Provide the (X, Y) coordinate of the cell's center where the given text is located.  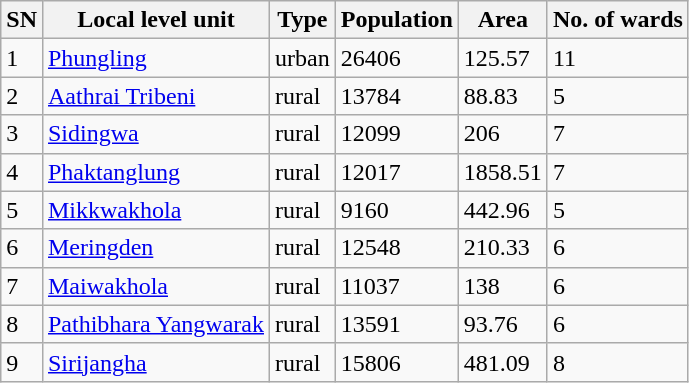
Sirijangha (156, 362)
Phungling (156, 58)
210.33 (502, 248)
12099 (396, 134)
Aathrai Tribeni (156, 96)
12017 (396, 172)
1 (22, 58)
206 (502, 134)
13784 (396, 96)
9 (22, 362)
2 (22, 96)
4 (22, 172)
Area (502, 20)
26406 (396, 58)
12548 (396, 248)
Sidingwa (156, 134)
481.09 (502, 362)
SN (22, 20)
15806 (396, 362)
125.57 (502, 58)
11037 (396, 286)
Local level unit (156, 20)
Mikkwakhola (156, 210)
11 (618, 58)
Meringden (156, 248)
No. of wards (618, 20)
Phaktanglung (156, 172)
93.76 (502, 324)
442.96 (502, 210)
88.83 (502, 96)
urban (303, 58)
Type (303, 20)
3 (22, 134)
Population (396, 20)
138 (502, 286)
9160 (396, 210)
Pathibhara Yangwarak (156, 324)
1858.51 (502, 172)
13591 (396, 324)
Maiwakhola (156, 286)
